Scan for the cell matching the given text and deliver its (x, y) coordinate at center. 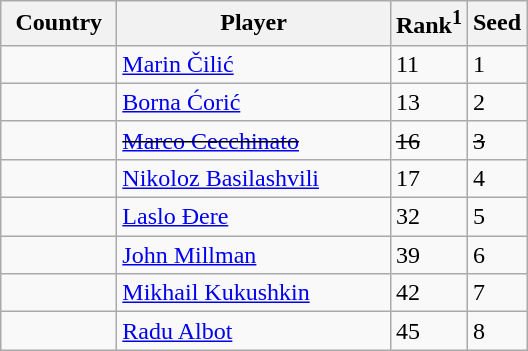
Borna Ćorić (254, 102)
Nikoloz Basilashvili (254, 178)
11 (428, 64)
2 (496, 102)
Player (254, 24)
6 (496, 255)
Seed (496, 24)
42 (428, 293)
1 (496, 64)
32 (428, 217)
4 (496, 178)
45 (428, 331)
Laslo Đere (254, 217)
John Millman (254, 255)
13 (428, 102)
Marin Čilić (254, 64)
8 (496, 331)
Mikhail Kukushkin (254, 293)
3 (496, 140)
39 (428, 255)
Radu Albot (254, 331)
Marco Cecchinato (254, 140)
5 (496, 217)
16 (428, 140)
Country (59, 24)
17 (428, 178)
7 (496, 293)
Rank1 (428, 24)
